Return (X, Y) of the center of cell containing provided text 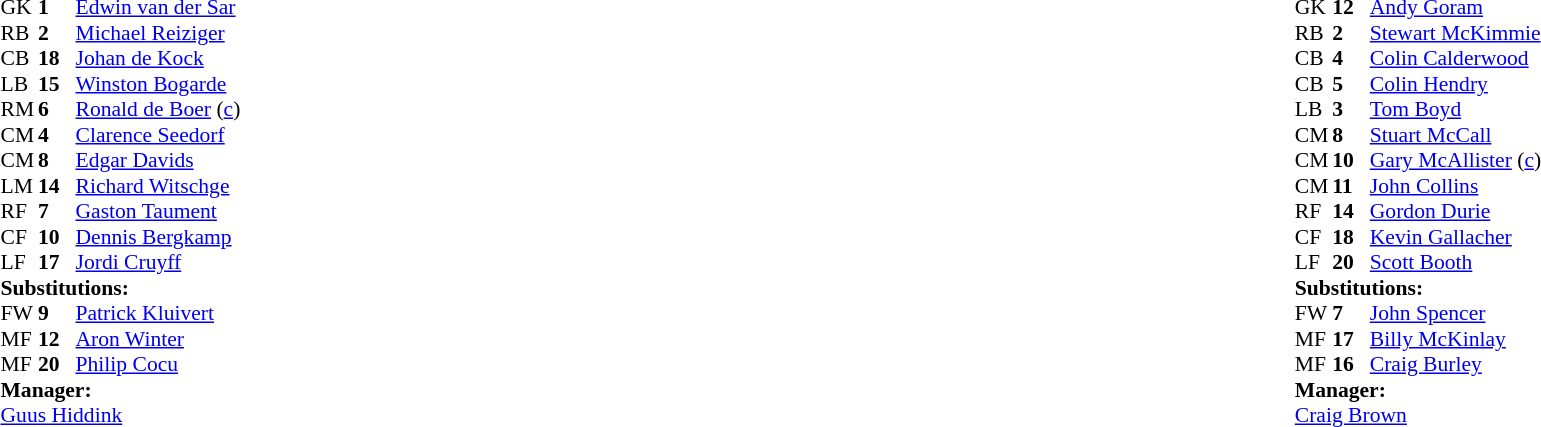
5 (1351, 84)
Dennis Bergkamp (158, 237)
Stuart McCall (1456, 135)
Ronald de Boer (c) (158, 109)
Scott Booth (1456, 263)
Johan de Kock (158, 59)
9 (57, 313)
11 (1351, 186)
Craig Burley (1456, 365)
Colin Hendry (1456, 84)
Gordon Durie (1456, 211)
John Collins (1456, 186)
Gary McAllister (c) (1456, 161)
Gaston Taument (158, 211)
John Spencer (1456, 313)
Clarence Seedorf (158, 135)
Jordi Cruyff (158, 263)
Colin Calderwood (1456, 59)
12 (57, 339)
Tom Boyd (1456, 109)
Edgar Davids (158, 161)
6 (57, 109)
16 (1351, 365)
Aron Winter (158, 339)
Billy McKinlay (1456, 339)
Patrick Kluivert (158, 313)
Philip Cocu (158, 365)
3 (1351, 109)
Michael Reiziger (158, 33)
Winston Bogarde (158, 84)
15 (57, 84)
RM (19, 109)
LM (19, 186)
Stewart McKimmie (1456, 33)
Richard Witschge (158, 186)
Kevin Gallacher (1456, 237)
